From the cell containing the given text, extract its center point as [X, Y] coordinate. 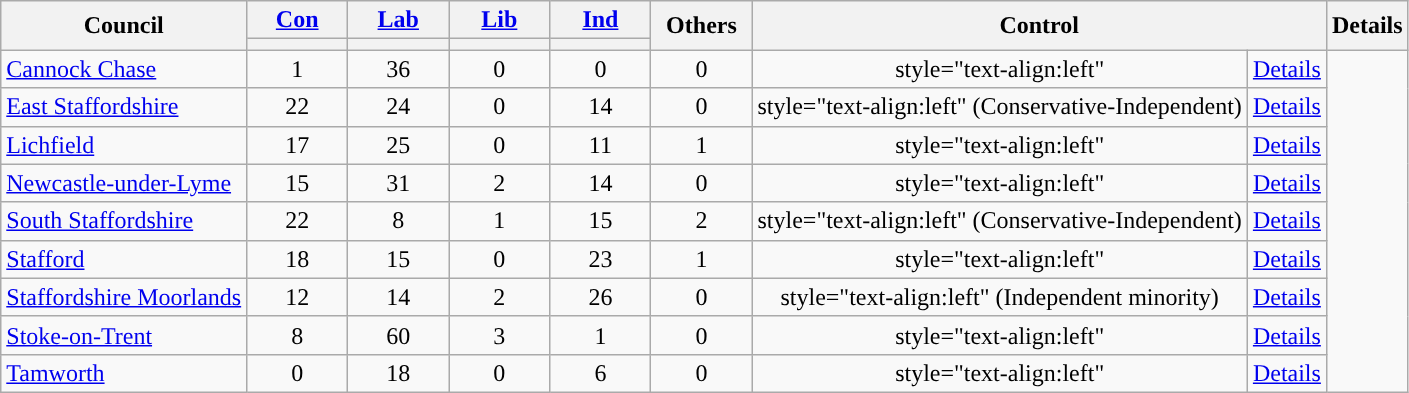
Control [1039, 26]
3 [500, 335]
12 [298, 297]
Stoke-on-Trent [124, 335]
Staffordshire Moorlands [124, 297]
24 [398, 107]
Others [702, 26]
Tamworth [124, 373]
Council [124, 26]
Lab [398, 20]
Lib [500, 20]
26 [600, 297]
Cannock Chase [124, 69]
36 [398, 69]
31 [398, 183]
25 [398, 145]
Lichfield [124, 145]
Newcastle-under-Lyme [124, 183]
South Staffordshire [124, 221]
Stafford [124, 259]
style="text-align:left" (Independent minority) [1000, 297]
17 [298, 145]
6 [600, 373]
Ind [600, 20]
Con [298, 20]
East Staffordshire [124, 107]
60 [398, 335]
11 [600, 145]
23 [600, 259]
